Provide the [x, y] coordinate of the cell's center where the given text is located.  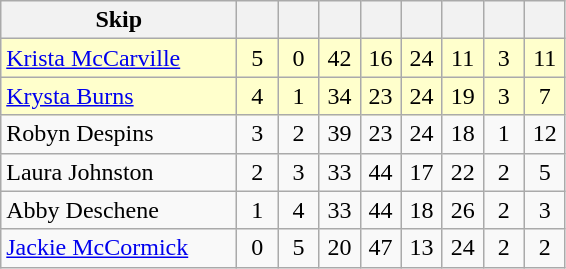
7 [544, 96]
Skip [119, 20]
Jackie McCormick [119, 248]
Abby Deschene [119, 210]
39 [340, 134]
17 [422, 172]
Robyn Despins [119, 134]
13 [422, 248]
26 [462, 210]
47 [380, 248]
42 [340, 58]
19 [462, 96]
22 [462, 172]
Krysta Burns [119, 96]
34 [340, 96]
Laura Johnston [119, 172]
16 [380, 58]
12 [544, 134]
Krista McCarville [119, 58]
20 [340, 248]
